Identify which cell holds the provided text, then report its (X, Y) central coordinate. 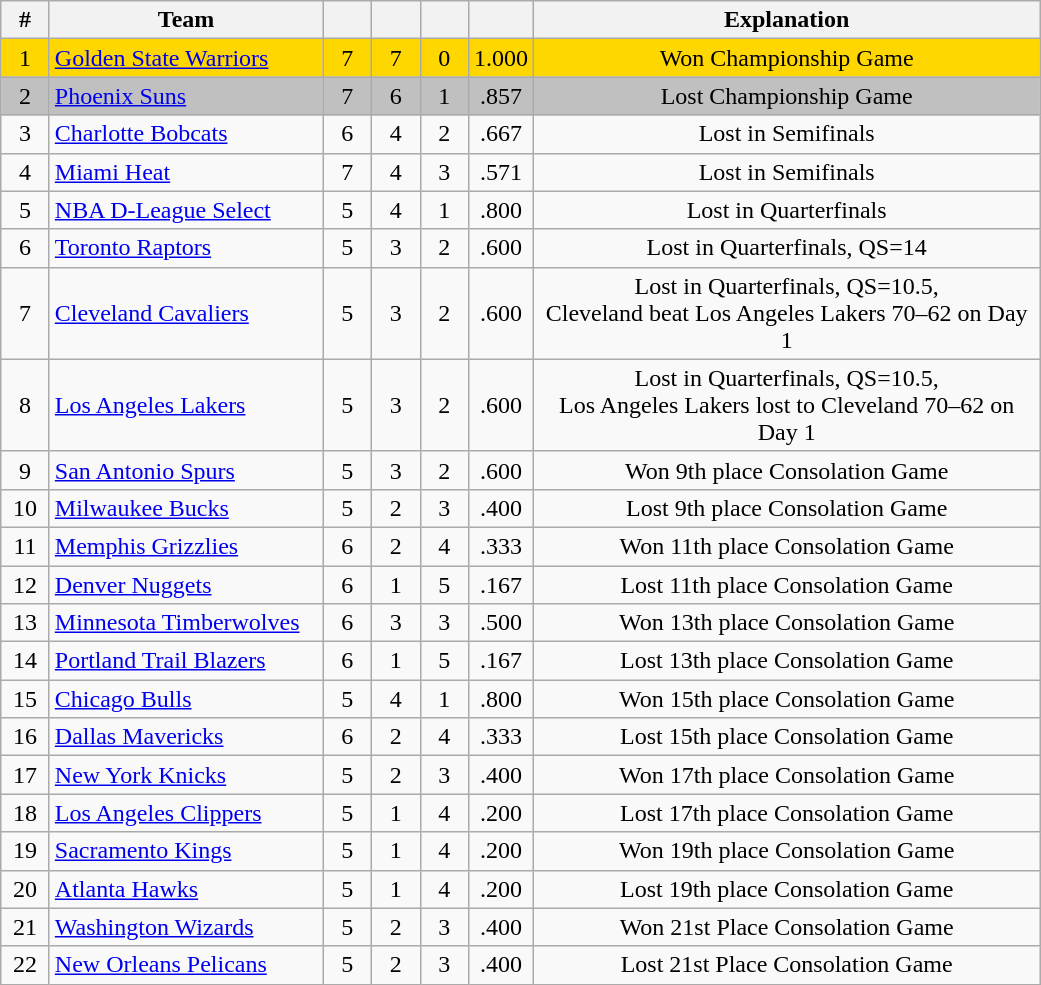
17 (26, 775)
Los Angeles Clippers (186, 813)
San Antonio Spurs (186, 470)
.857 (502, 96)
0 (444, 58)
Denver Nuggets (186, 585)
22 (26, 965)
20 (26, 889)
Won 21st Place Consolation Game (787, 927)
Lost 19th place Consolation Game (787, 889)
Los Angeles Lakers (186, 405)
1.000 (502, 58)
Lost 15th place Consolation Game (787, 737)
Lost Championship Game (787, 96)
Lost 21st Place Consolation Game (787, 965)
Dallas Mavericks (186, 737)
Atlanta Hawks (186, 889)
NBA D-League Select (186, 210)
Cleveland Cavaliers (186, 313)
Sacramento Kings (186, 851)
Team (186, 20)
Lost 9th place Consolation Game (787, 508)
Milwaukee Bucks (186, 508)
14 (26, 661)
Won 11th place Consolation Game (787, 546)
Won 13th place Consolation Game (787, 623)
Miami Heat (186, 172)
13 (26, 623)
12 (26, 585)
Toronto Raptors (186, 248)
Lost in Quarterfinals, QS=10.5, Cleveland beat Los Angeles Lakers 70–62 on Day 1 (787, 313)
Won 9th place Consolation Game (787, 470)
New York Knicks (186, 775)
Charlotte Bobcats (186, 134)
Phoenix Suns (186, 96)
21 (26, 927)
11 (26, 546)
Lost in Quarterfinals, QS=14 (787, 248)
Won Championship Game (787, 58)
Lost 11th place Consolation Game (787, 585)
Explanation (787, 20)
.667 (502, 134)
Golden State Warriors (186, 58)
9 (26, 470)
New Orleans Pelicans (186, 965)
8 (26, 405)
Minnesota Timberwolves (186, 623)
# (26, 20)
16 (26, 737)
Won 15th place Consolation Game (787, 699)
10 (26, 508)
15 (26, 699)
Portland Trail Blazers (186, 661)
Won 17th place Consolation Game (787, 775)
Lost 17th place Consolation Game (787, 813)
.500 (502, 623)
18 (26, 813)
Lost 13th place Consolation Game (787, 661)
Won 19th place Consolation Game (787, 851)
.571 (502, 172)
Lost in Quarterfinals (787, 210)
Chicago Bulls (186, 699)
Washington Wizards (186, 927)
Lost in Quarterfinals, QS=10.5, Los Angeles Lakers lost to Cleveland 70–62 on Day 1 (787, 405)
19 (26, 851)
Memphis Grizzlies (186, 546)
